Determine the (X, Y) coordinate at the center of the cell enclosing the given text.  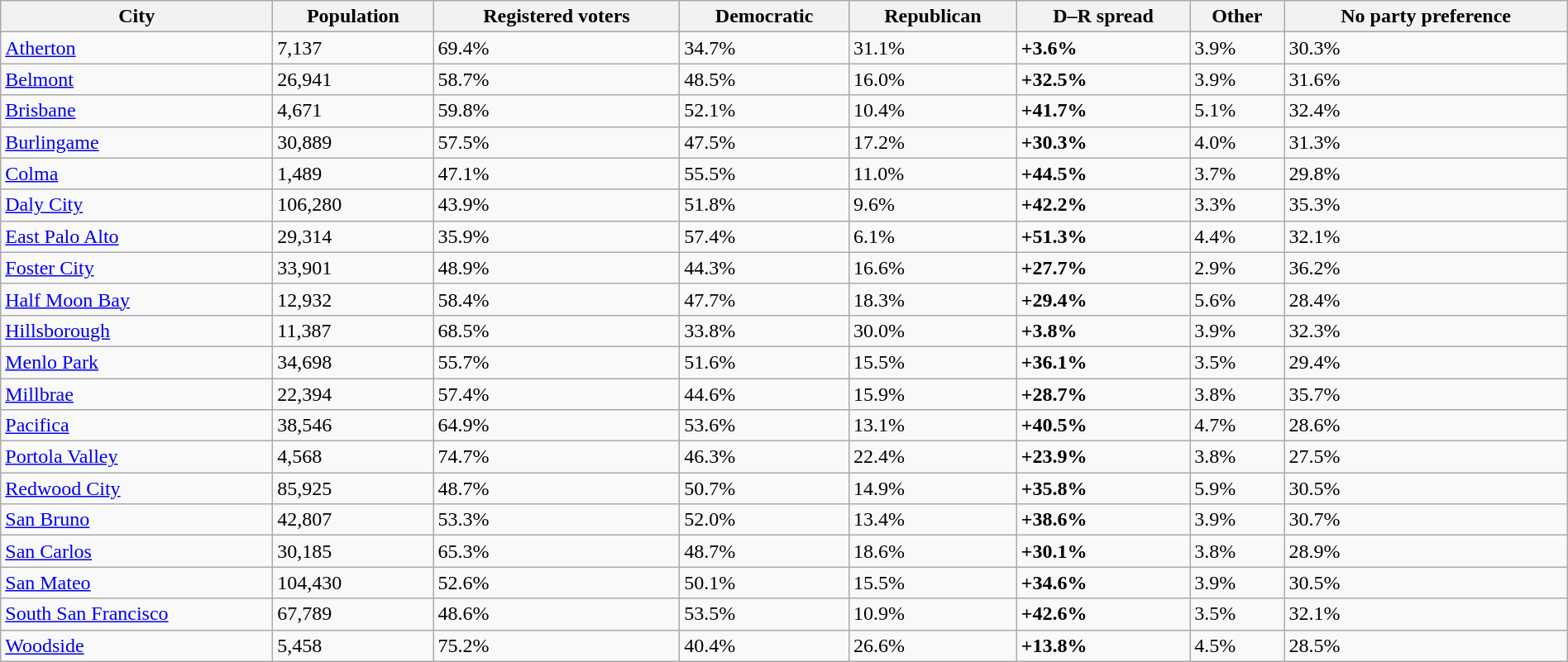
+35.8% (1103, 488)
16.6% (933, 268)
+38.6% (1103, 520)
29.4% (1426, 362)
58.7% (557, 79)
4,568 (353, 457)
Half Moon Bay (137, 299)
47.1% (557, 174)
50.1% (764, 583)
Pacifica (137, 426)
Portola Valley (137, 457)
18.3% (933, 299)
5.6% (1237, 299)
35.3% (1426, 205)
36.2% (1426, 268)
+36.1% (1103, 362)
44.3% (764, 268)
Population (353, 17)
35.7% (1426, 394)
68.5% (557, 331)
74.7% (557, 457)
Burlingame (137, 142)
40.4% (764, 645)
48.6% (557, 614)
59.8% (557, 111)
+44.5% (1103, 174)
11.0% (933, 174)
15.9% (933, 394)
17.2% (933, 142)
47.5% (764, 142)
4.0% (1237, 142)
Millbrae (137, 394)
San Mateo (137, 583)
22.4% (933, 457)
South San Francisco (137, 614)
29,314 (353, 236)
28.6% (1426, 426)
26,941 (353, 79)
75.2% (557, 645)
4.5% (1237, 645)
No party preference (1426, 17)
East Palo Alto (137, 236)
48.5% (764, 79)
28.5% (1426, 645)
Colma (137, 174)
47.7% (764, 299)
Foster City (137, 268)
69.4% (557, 48)
44.6% (764, 394)
Belmont (137, 79)
+30.1% (1103, 551)
1,489 (353, 174)
33.8% (764, 331)
+32.5% (1103, 79)
18.6% (933, 551)
+28.7% (1103, 394)
67,789 (353, 614)
34,698 (353, 362)
52.6% (557, 583)
14.9% (933, 488)
7,137 (353, 48)
51.8% (764, 205)
53.5% (764, 614)
106,280 (353, 205)
13.1% (933, 426)
35.9% (557, 236)
+13.8% (1103, 645)
Brisbane (137, 111)
51.6% (764, 362)
38,546 (353, 426)
43.9% (557, 205)
+42.6% (1103, 614)
58.4% (557, 299)
48.9% (557, 268)
5.1% (1237, 111)
50.7% (764, 488)
5,458 (353, 645)
30.7% (1426, 520)
4,671 (353, 111)
+3.6% (1103, 48)
Daly City (137, 205)
+34.6% (1103, 583)
16.0% (933, 79)
10.9% (933, 614)
30,185 (353, 551)
27.5% (1426, 457)
65.3% (557, 551)
30,889 (353, 142)
3.7% (1237, 174)
2.9% (1237, 268)
+3.8% (1103, 331)
+40.5% (1103, 426)
12,932 (353, 299)
4.4% (1237, 236)
6.1% (933, 236)
+30.3% (1103, 142)
52.1% (764, 111)
64.9% (557, 426)
4.7% (1237, 426)
22,394 (353, 394)
32.3% (1426, 331)
Hillsborough (137, 331)
11,387 (353, 331)
57.5% (557, 142)
10.4% (933, 111)
San Carlos (137, 551)
30.3% (1426, 48)
City (137, 17)
53.3% (557, 520)
+27.7% (1103, 268)
55.7% (557, 362)
42,807 (353, 520)
Atherton (137, 48)
Registered voters (557, 17)
Menlo Park (137, 362)
Other (1237, 17)
32.4% (1426, 111)
Redwood City (137, 488)
9.6% (933, 205)
31.1% (933, 48)
53.6% (764, 426)
+29.4% (1103, 299)
+23.9% (1103, 457)
26.6% (933, 645)
+51.3% (1103, 236)
+42.2% (1103, 205)
3.3% (1237, 205)
52.0% (764, 520)
28.4% (1426, 299)
104,430 (353, 583)
46.3% (764, 457)
29.8% (1426, 174)
34.7% (764, 48)
13.4% (933, 520)
5.9% (1237, 488)
San Bruno (137, 520)
Republican (933, 17)
D–R spread (1103, 17)
Democratic (764, 17)
31.3% (1426, 142)
28.9% (1426, 551)
85,925 (353, 488)
30.0% (933, 331)
+41.7% (1103, 111)
Woodside (137, 645)
33,901 (353, 268)
55.5% (764, 174)
31.6% (1426, 79)
